Determine the (x, y) coordinate at the center of the cell enclosing the given text.  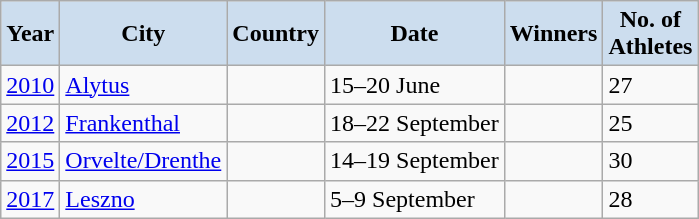
Country (276, 34)
18–22 September (415, 123)
Alytus (144, 85)
2012 (30, 123)
2015 (30, 161)
Leszno (144, 199)
No. ofAthletes (650, 34)
Winners (554, 34)
2017 (30, 199)
15–20 June (415, 85)
27 (650, 85)
5–9 September (415, 199)
Frankenthal (144, 123)
14–19 September (415, 161)
2010 (30, 85)
Year (30, 34)
City (144, 34)
25 (650, 123)
28 (650, 199)
Date (415, 34)
Orvelte/Drenthe (144, 161)
30 (650, 161)
